Provide the [x, y] coordinate of the cell's center where the given text is located.  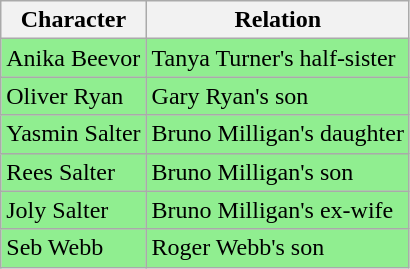
Rees Salter [74, 172]
Character [74, 20]
Bruno Milligan's son [278, 172]
Roger Webb's son [278, 248]
Oliver Ryan [74, 96]
Bruno Milligan's ex-wife [278, 210]
Gary Ryan's son [278, 96]
Joly Salter [74, 210]
Anika Beevor [74, 58]
Yasmin Salter [74, 134]
Seb Webb [74, 248]
Tanya Turner's half-sister [278, 58]
Bruno Milligan's daughter [278, 134]
Relation [278, 20]
